Return (x, y) of the center of cell containing provided text 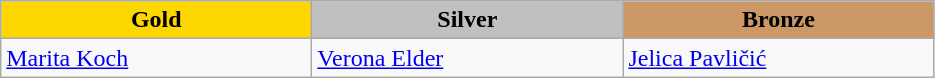
Gold (156, 20)
Silver (468, 20)
Marita Koch (156, 58)
Jelica Pavličić (778, 58)
Bronze (778, 20)
Verona Elder (468, 58)
